Locate the cell with the specified text and output its (x, y) center coordinate. 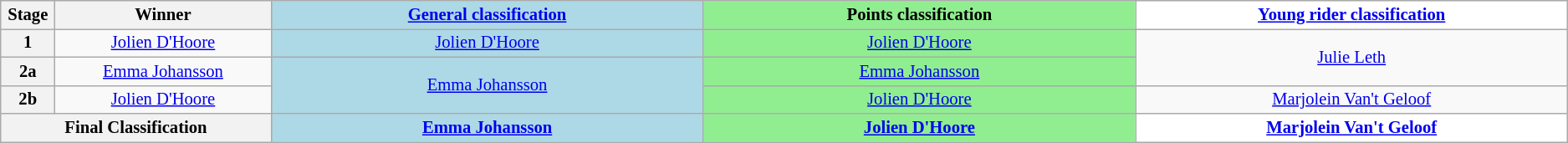
Young rider classification (1351, 14)
1 (28, 43)
Stage (28, 14)
Final Classification (135, 128)
General classification (487, 14)
Points classification (920, 14)
Julie Leth (1351, 57)
2b (28, 100)
2a (28, 71)
Winner (163, 14)
